Output the (X, Y) coordinate of the center of the cell containing the given text.  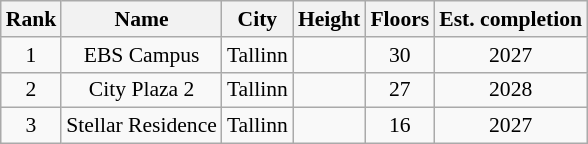
30 (400, 55)
2028 (510, 90)
16 (400, 126)
EBS Campus (142, 55)
27 (400, 90)
1 (32, 55)
Stellar Residence (142, 126)
3 (32, 126)
Height (329, 19)
Rank (32, 19)
2 (32, 90)
City Plaza 2 (142, 90)
Floors (400, 19)
City (258, 19)
Est. completion (510, 19)
Name (142, 19)
